Identify which cell holds the provided text, then report its (x, y) central coordinate. 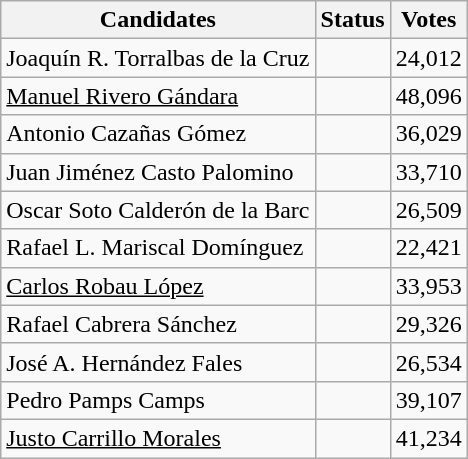
Justo Carrillo Morales (158, 438)
26,509 (428, 210)
Status (352, 20)
Votes (428, 20)
Rafael L. Mariscal Domínguez (158, 248)
33,953 (428, 286)
Pedro Pamps Camps (158, 400)
33,710 (428, 172)
José A. Hernández Fales (158, 362)
22,421 (428, 248)
Candidates (158, 20)
Rafael Cabrera Sánchez (158, 324)
Carlos Robau López (158, 286)
24,012 (428, 58)
39,107 (428, 400)
29,326 (428, 324)
36,029 (428, 134)
41,234 (428, 438)
Juan Jiménez Casto Palomino (158, 172)
Manuel Rivero Gándara (158, 96)
Joaquín R. Torralbas de la Cruz (158, 58)
Oscar Soto Calderón de la Barc (158, 210)
48,096 (428, 96)
26,534 (428, 362)
Antonio Cazañas Gómez (158, 134)
